Output the [X, Y] coordinate of the center of the cell containing the given text.  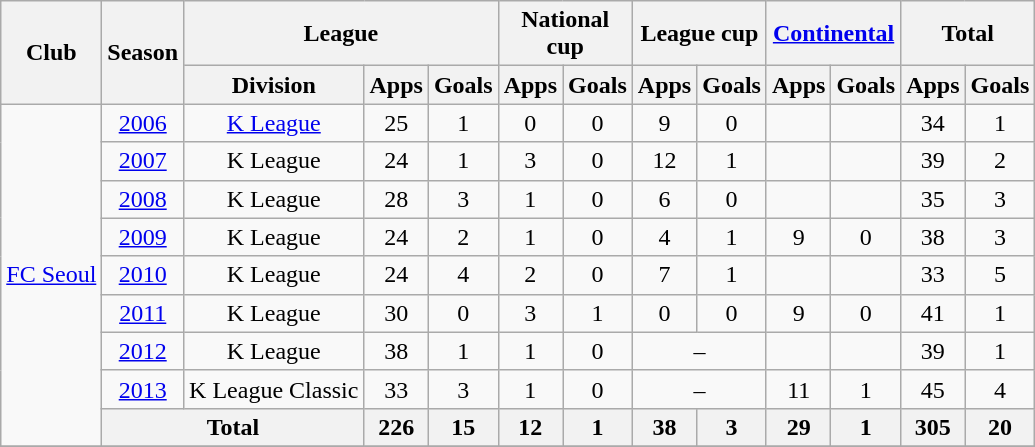
20 [1000, 427]
National cup [565, 34]
35 [933, 199]
2008 [143, 199]
2006 [143, 123]
FC Seoul [52, 276]
Season [143, 52]
15 [463, 427]
2009 [143, 237]
305 [933, 427]
41 [933, 313]
Division [274, 85]
2013 [143, 389]
25 [396, 123]
45 [933, 389]
5 [1000, 275]
29 [798, 427]
2010 [143, 275]
11 [798, 389]
2012 [143, 351]
7 [664, 275]
226 [396, 427]
Club [52, 52]
League cup [699, 34]
League [342, 34]
34 [933, 123]
6 [664, 199]
2007 [143, 161]
28 [396, 199]
2011 [143, 313]
K League Classic [274, 389]
Continental [833, 34]
30 [396, 313]
